Search for the cell housing the specified text and yield its (x, y) center coordinate. 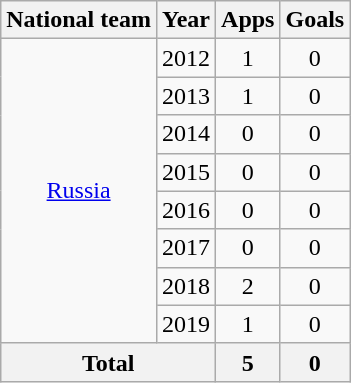
2012 (186, 58)
2015 (186, 172)
Total (108, 362)
2017 (186, 248)
2013 (186, 96)
Apps (248, 20)
5 (248, 362)
2 (248, 286)
Goals (315, 20)
Year (186, 20)
National team (79, 20)
2019 (186, 324)
2016 (186, 210)
2018 (186, 286)
Russia (79, 191)
2014 (186, 134)
